Extract the (x, y) coordinate from the center of the cell holding the provided text.  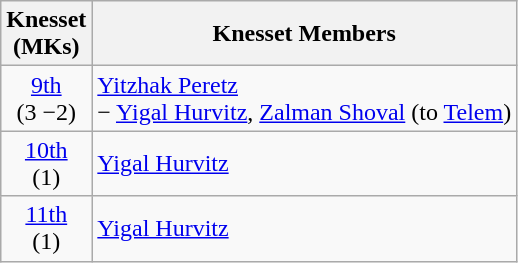
10th(1) (46, 164)
9th(3 −2) (46, 98)
Knesset(MKs) (46, 34)
11th(1) (46, 228)
Yitzhak Peretz− Yigal Hurvitz, Zalman Shoval (to Telem) (304, 98)
Knesset Members (304, 34)
